Capture the cell that displays the provided text and extract its [x, y] central coordinate. 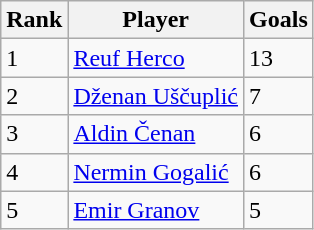
13 [279, 58]
2 [34, 96]
3 [34, 134]
Emir Granov [156, 210]
Nermin Gogalić [156, 172]
Aldin Čenan [156, 134]
Player [156, 20]
Goals [279, 20]
1 [34, 58]
Reuf Herco [156, 58]
4 [34, 172]
Rank [34, 20]
Dženan Uščuplić [156, 96]
7 [279, 96]
